For the text-containing cell, return its midpoint in (X, Y) coordinate format. 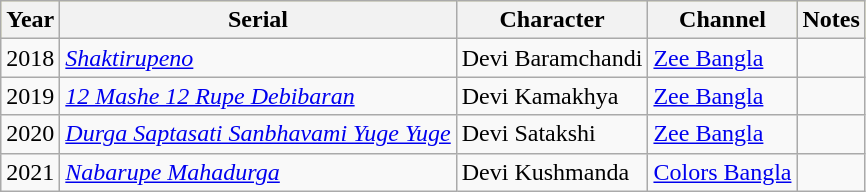
12 Mashe 12 Rupe Debibaran (258, 96)
Devi Kamakhya (552, 96)
Devi Baramchandi (552, 58)
Serial (258, 20)
Channel (722, 20)
Notes (831, 20)
2020 (30, 134)
Year (30, 20)
2018 (30, 58)
Devi Kushmanda (552, 172)
2019 (30, 96)
Shaktirupeno (258, 58)
Durga Saptasati Sanbhavami Yuge Yuge (258, 134)
Nabarupe Mahadurga (258, 172)
Devi Satakshi (552, 134)
Colors Bangla (722, 172)
Character (552, 20)
2021 (30, 172)
